Determine the (x, y) coordinate at the center of the cell enclosing the given text.  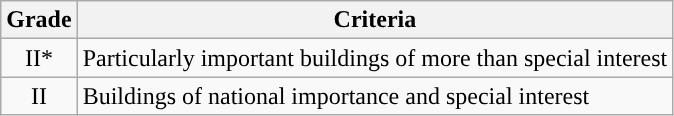
Buildings of national importance and special interest (375, 96)
II* (39, 58)
Grade (39, 20)
Particularly important buildings of more than special interest (375, 58)
Criteria (375, 20)
II (39, 96)
